From the cell containing the given text, extract its center point as (x, y) coordinate. 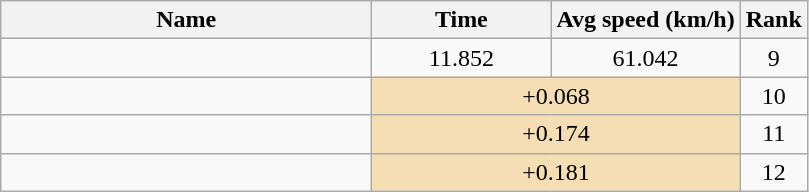
+0.181 (556, 172)
+0.174 (556, 134)
11 (774, 134)
Avg speed (km/h) (646, 20)
61.042 (646, 58)
Time (462, 20)
10 (774, 96)
Rank (774, 20)
9 (774, 58)
11.852 (462, 58)
+0.068 (556, 96)
12 (774, 172)
Name (186, 20)
